From the cell containing the given text, extract its center point as (x, y) coordinate. 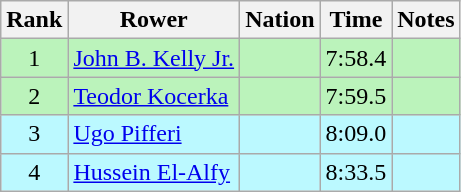
Hussein El-Alfy (154, 172)
John B. Kelly Jr. (154, 58)
Notes (426, 20)
7:59.5 (356, 96)
8:09.0 (356, 134)
8:33.5 (356, 172)
7:58.4 (356, 58)
Rank (34, 20)
Teodor Kocerka (154, 96)
1 (34, 58)
Ugo Pifferi (154, 134)
Time (356, 20)
4 (34, 172)
3 (34, 134)
2 (34, 96)
Nation (280, 20)
Rower (154, 20)
